Provide the (x, y) coordinate of the cell's center where the given text is located.  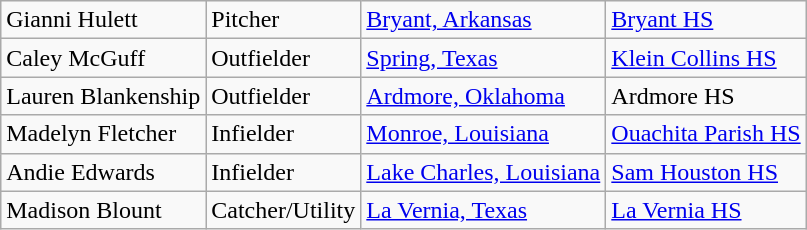
Ouachita Parish HS (706, 134)
La Vernia HS (706, 210)
La Vernia, Texas (484, 210)
Sam Houston HS (706, 172)
Caley McGuff (104, 58)
Lauren Blankenship (104, 96)
Gianni Hulett (104, 20)
Klein Collins HS (706, 58)
Madison Blount (104, 210)
Ardmore HS (706, 96)
Madelyn Fletcher (104, 134)
Catcher/Utility (284, 210)
Andie Edwards (104, 172)
Ardmore, Oklahoma (484, 96)
Bryant, Arkansas (484, 20)
Lake Charles, Louisiana (484, 172)
Monroe, Louisiana (484, 134)
Bryant HS (706, 20)
Spring, Texas (484, 58)
Pitcher (284, 20)
